Extract the [x, y] coordinate from the center of the cell holding the provided text.  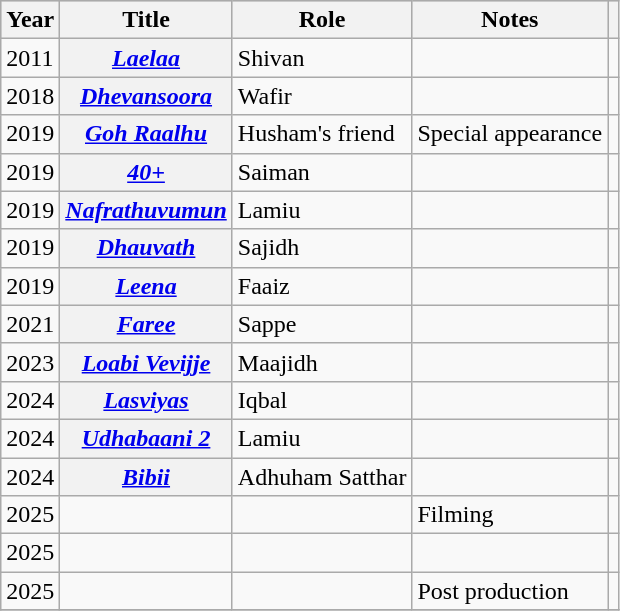
Wafir [322, 96]
Adhuham Satthar [322, 477]
Iqbal [322, 400]
Dhauvath [146, 248]
Nafrathuvumun [146, 210]
2011 [30, 58]
Special appearance [510, 134]
Faree [146, 324]
Faaiz [322, 286]
Udhabaani 2 [146, 438]
Laelaa [146, 58]
Post production [510, 591]
Lasviyas [146, 400]
Sappe [322, 324]
Sajidh [322, 248]
Goh Raalhu [146, 134]
Husham's friend [322, 134]
Notes [510, 20]
Filming [510, 515]
Maajidh [322, 362]
Shivan [322, 58]
Dhevansoora [146, 96]
Saiman [322, 172]
40+ [146, 172]
2018 [30, 96]
2021 [30, 324]
Year [30, 20]
Loabi Vevijje [146, 362]
2023 [30, 362]
Leena [146, 286]
Title [146, 20]
Role [322, 20]
Bibii [146, 477]
